Detect which cell encompasses the target text, then output its [X, Y] center coordinate. 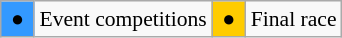
Event competitions [122, 19]
Final race [294, 19]
